Find where the given text appears and provide that cell's center as (x, y) coordinate. 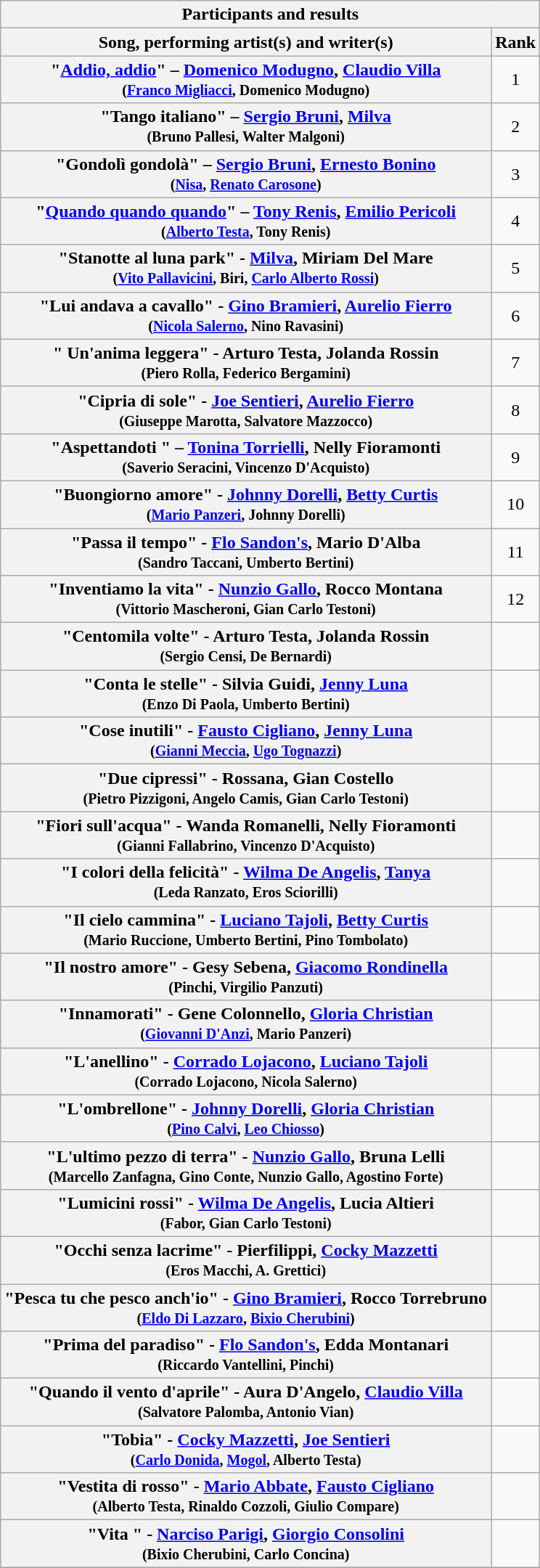
"Aspettandoti " – Tonina Torrielli, Nelly Fioramonti (Saverio Seracini, Vincenzo D'Acquisto) (246, 457)
"Inventiamo la vita" - Nunzio Gallo, Rocco Montana (Vittorio Mascheroni, Gian Carlo Testoni) (246, 600)
3 (515, 174)
Rank (515, 42)
Participants and results (270, 15)
"Prima del paradiso" - Flo Sandon's, Edda Montanari (Riccardo Vantellini, Pinchi) (246, 1355)
10 (515, 504)
"I colori della felicità" - Wilma De Angelis, Tanya (Leda Ranzato, Eros Sciorilli) (246, 883)
"Innamorati" - Gene Colonnello, Gloria Christian (Giovanni D'Anzi, Mario Panzeri) (246, 1024)
6 (515, 315)
"Cipria di sole" - Joe Sentieri, Aurelio Fierro (Giuseppe Marotta, Salvatore Mazzocco) (246, 409)
2 (515, 126)
"L'ultimo pezzo di terra" - Nunzio Gallo, Bruna Lelli (Marcello Zanfagna, Gino Conte, Nunzio Gallo, Agostino Forte) (246, 1166)
9 (515, 457)
"Quando il vento d'aprile" - Aura D'Angelo, Claudio Villa (Salvatore Palomba, Antonio Vian) (246, 1402)
"Gondolì gondolà" – Sergio Bruni, Ernesto Bonino (Nisa, Renato Carosone) (246, 174)
"Fiori sull'acqua" - Wanda Romanelli, Nelly Fioramonti (Gianni Fallabrino, Vincenzo D'Acquisto) (246, 835)
"Tobia" - Cocky Mazzetti, Joe Sentieri (Carlo Donida, Mogol, Alberto Testa) (246, 1449)
"Stanotte al luna park" - Milva, Miriam Del Mare (Vito Pallavicini, Biri, Carlo Alberto Rossi) (246, 269)
Song, performing artist(s) and writer(s) (246, 42)
"L'anellino" - Corrado Lojacono, Luciano Tajoli (Corrado Lojacono, Nicola Salerno) (246, 1071)
"Lui andava a cavallo" - Gino Bramieri, Aurelio Fierro (Nicola Salerno, Nino Ravasini) (246, 315)
5 (515, 269)
"Centomila volte" - Arturo Testa, Jolanda Rossin (Sergio Censi, De Bernardi) (246, 646)
"L'ombrellone" - Johnny Dorelli, Gloria Christian (Pino Calvi, Leo Chiosso) (246, 1118)
"Quando quando quando" – Tony Renis, Emilio Pericoli (Alberto Testa, Tony Renis) (246, 221)
"Buongiorno amore" - Johnny Dorelli, Betty Curtis (Mario Panzeri, Johnny Dorelli) (246, 504)
"Cose inutili" - Fausto Cigliano, Jenny Luna (Gianni Meccia, Ugo Tognazzi) (246, 740)
12 (515, 600)
4 (515, 221)
"Lumicini rossi" - Wilma De Angelis, Lucia Altieri (Fabor, Gian Carlo Testoni) (246, 1212)
1 (515, 80)
8 (515, 409)
"Passa il tempo" - Flo Sandon's, Mario D'Alba (Sandro Taccani, Umberto Bertini) (246, 552)
" Un'anima leggera" - Arturo Testa, Jolanda Rossin (Piero Rolla, Federico Bergamini) (246, 363)
11 (515, 552)
"Due cipressi" - Rossana, Gian Costello (Pietro Pizzigoni, Angelo Camis, Gian Carlo Testoni) (246, 788)
"Occhi senza lacrime" - Pierfilippi, Cocky Mazzetti (Eros Macchi, A. Grettici) (246, 1260)
7 (515, 363)
"Vestita di rosso" - Mario Abbate, Fausto Cigliano (Alberto Testa, Rinaldo Cozzoli, Giulio Compare) (246, 1497)
"Il nostro amore" - Gesy Sebena, Giacomo Rondinella (Pinchi, Virgilio Panzuti) (246, 977)
"Tango italiano" – Sergio Bruni, Milva (Bruno Pallesi, Walter Malgoni) (246, 126)
"Conta le stelle" - Silvia Guidi, Jenny Luna (Enzo Di Paola, Umberto Bertini) (246, 694)
"Vita " - Narciso Parigi, Giorgio Consolini (Bixio Cherubini, Carlo Concina) (246, 1543)
"Il cielo cammina" - Luciano Tajoli, Betty Curtis (Mario Ruccione, Umberto Bertini, Pino Tombolato) (246, 929)
"Pesca tu che pesco anch'io" - Gino Bramieri, Rocco Torrebruno (Eldo Di Lazzaro, Bixio Cherubini) (246, 1307)
"Addio, addio" – Domenico Modugno, Claudio Villa (Franco Migliacci, Domenico Modugno) (246, 80)
